Scan for the cell matching the given text and deliver its [X, Y] coordinate at center. 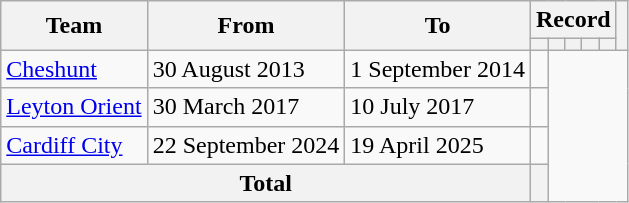
1 September 2014 [438, 69]
Record [574, 20]
19 April 2025 [438, 145]
Cheshunt [74, 69]
22 September 2024 [246, 145]
10 July 2017 [438, 107]
Leyton Orient [74, 107]
30 March 2017 [246, 107]
30 August 2013 [246, 69]
Team [74, 26]
To [438, 26]
Cardiff City [74, 145]
From [246, 26]
Total [266, 183]
